Identify which cell holds the provided text, then report its [x, y] central coordinate. 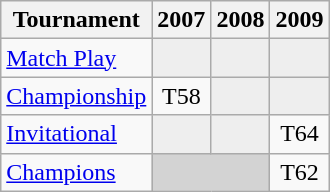
Champions [76, 172]
T62 [300, 172]
2008 [240, 20]
T64 [300, 134]
2007 [182, 20]
Match Play [76, 58]
2009 [300, 20]
Championship [76, 96]
Invitational [76, 134]
Tournament [76, 20]
T58 [182, 96]
